Output the [X, Y] coordinate of the center of the cell containing the given text.  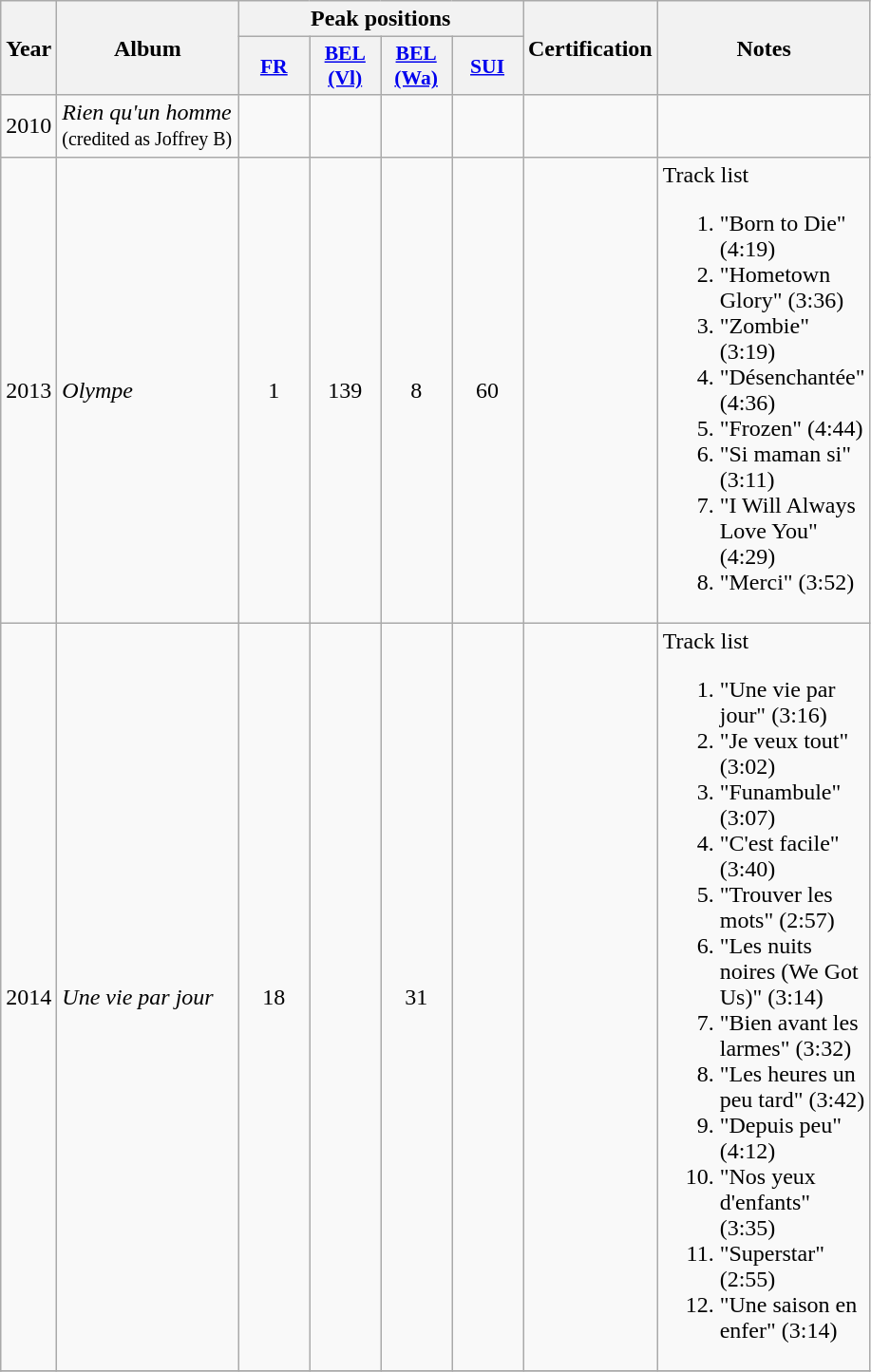
2013 [28, 389]
2014 [28, 997]
18 [274, 997]
31 [416, 997]
139 [346, 389]
Olympe [148, 389]
BEL (Wa) [416, 66]
Peak positions [381, 19]
Certification [590, 47]
SUI [488, 66]
Une vie par jour [148, 997]
BEL (Vl) [346, 66]
2010 [28, 125]
Album [148, 47]
Rien qu'un homme(credited as Joffrey B) [148, 125]
1 [274, 389]
Notes [764, 47]
60 [488, 389]
FR [274, 66]
8 [416, 389]
Year [28, 47]
